Return (X, Y) of the center of cell containing provided text 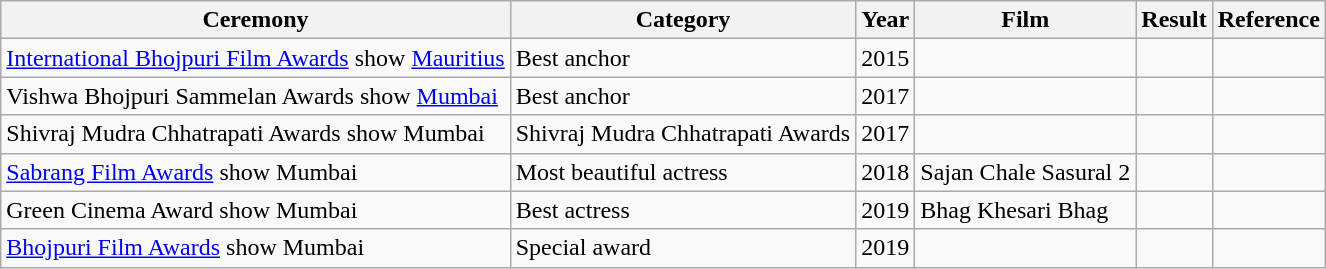
Bhag Khesari Bhag (1026, 210)
Result (1174, 20)
2018 (886, 172)
Year (886, 20)
Green Cinema Award show Mumbai (256, 210)
Most beautiful actress (682, 172)
Best actress (682, 210)
Vishwa Bhojpuri Sammelan Awards show Mumbai (256, 96)
Sajan Chale Sasural 2 (1026, 172)
Reference (1268, 20)
Sabrang Film Awards show Mumbai (256, 172)
International Bhojpuri Film Awards show Mauritius (256, 58)
Shivraj Mudra Chhatrapati Awards (682, 134)
2015 (886, 58)
Film (1026, 20)
Shivraj Mudra Chhatrapati Awards show Mumbai (256, 134)
Special award (682, 248)
Bhojpuri Film Awards show Mumbai (256, 248)
Ceremony (256, 20)
Category (682, 20)
